Return (X, Y) of the center of cell containing provided text 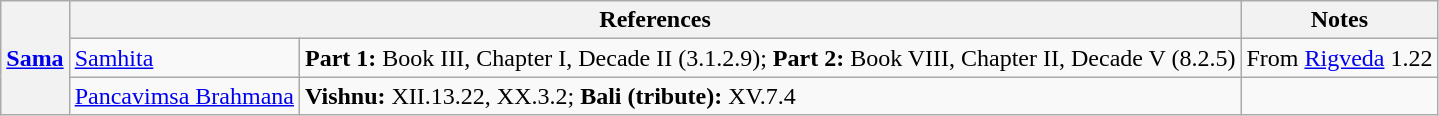
Sama (35, 58)
From Rigveda 1.22 (1340, 58)
Samhita (184, 58)
Part 1: Book III, Chapter I, Decade II (3.1.2.9); Part 2: Book VIII, Chapter II, Decade V (8.2.5) (770, 58)
References (655, 20)
Notes (1340, 20)
Vishnu: XII.13.22, XX.3.2; Bali (tribute): XV.7.4 (770, 96)
Pancavimsa Brahmana (184, 96)
